Output the (x, y) coordinate of the center of the cell containing the given text.  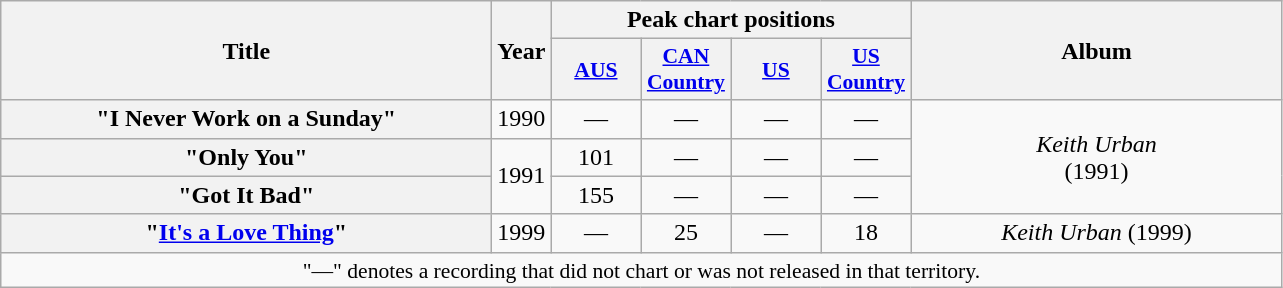
Keith Urban(1991) (1096, 157)
25 (686, 233)
Keith Urban (1999) (1096, 233)
1991 (522, 176)
US (776, 70)
1990 (522, 119)
Album (1096, 50)
AUS (596, 70)
"Got It Bad" (246, 195)
1999 (522, 233)
Peak chart positions (731, 20)
155 (596, 195)
18 (866, 233)
"—" denotes a recording that did not chart or was not released in that territory. (642, 270)
CANCountry (686, 70)
"I Never Work on a Sunday" (246, 119)
101 (596, 157)
Year (522, 50)
USCountry (866, 70)
"It's a Love Thing" (246, 233)
"Only You" (246, 157)
Title (246, 50)
